Output the (x, y) coordinate of the center of the cell containing the given text.  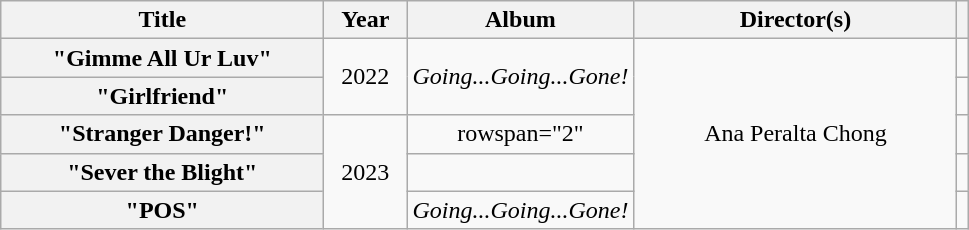
2023 (366, 172)
Year (366, 20)
"Gimme All Ur Luv" (162, 58)
rowspan="2" (520, 134)
"POS" (162, 210)
Ana Peralta Chong (796, 134)
2022 (366, 77)
Album (520, 20)
Director(s) (796, 20)
Title (162, 20)
"Girlfriend" (162, 96)
"Stranger Danger!" (162, 134)
"Sever the Blight" (162, 172)
